Pinpoint the cell where the given text exists, returning its (X, Y) midpoint coordinate. 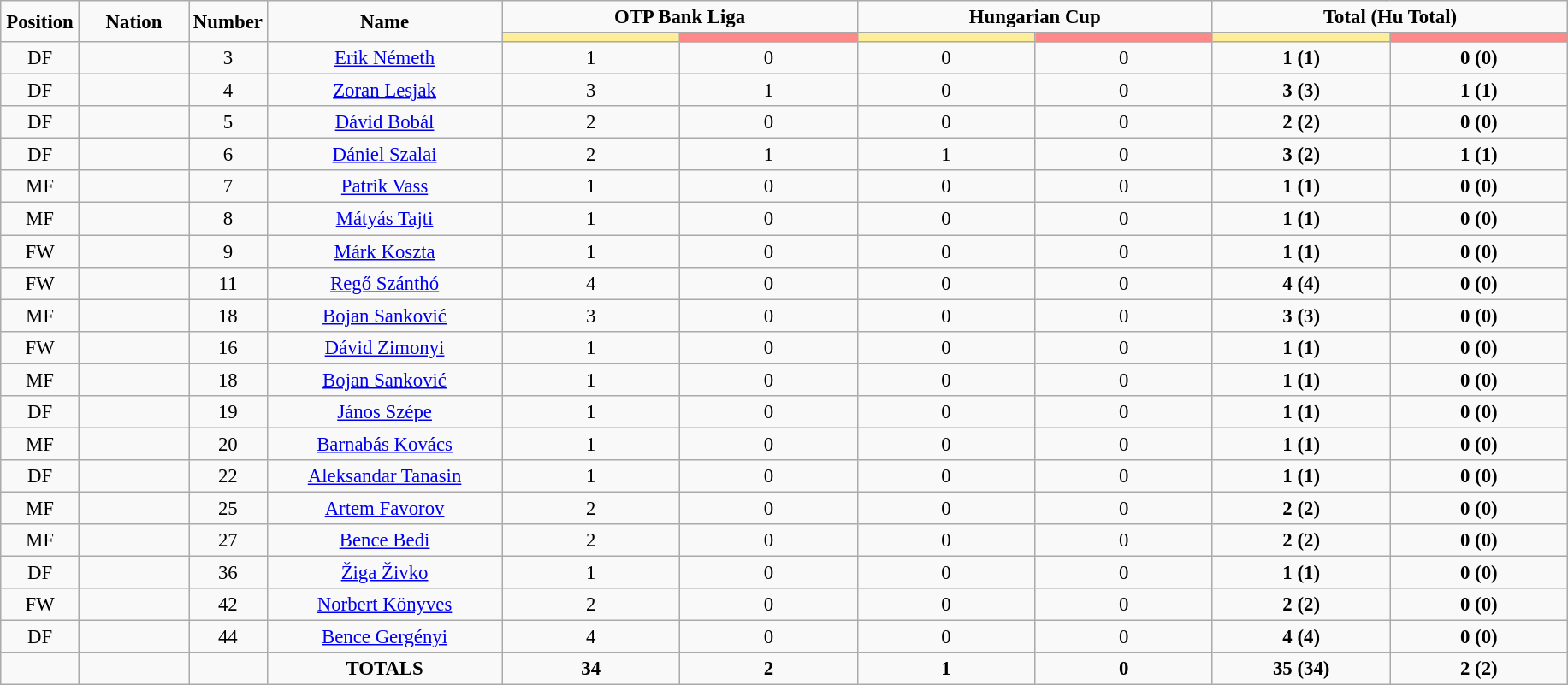
Hungarian Cup (1035, 17)
Patrik Vass (385, 187)
11 (228, 283)
Dániel Szalai (385, 155)
Regő Szánthó (385, 283)
8 (228, 219)
Žiga Živko (385, 573)
6 (228, 155)
Artem Favorov (385, 508)
16 (228, 347)
Position (40, 21)
TOTALS (385, 669)
20 (228, 444)
Aleksandar Tanasin (385, 476)
19 (228, 412)
42 (228, 605)
Barnabás Kovács (385, 444)
János Szépe (385, 412)
Mátyás Tajti (385, 219)
Dávid Bobál (385, 122)
Zoran Lesjak (385, 91)
25 (228, 508)
OTP Bank Liga (679, 17)
Total (Hu Total) (1389, 17)
Dávid Zimonyi (385, 347)
34 (591, 669)
5 (228, 122)
Number (228, 21)
44 (228, 637)
27 (228, 540)
Nation (133, 21)
35 (34) (1301, 669)
Name (385, 21)
Erik Németh (385, 58)
22 (228, 476)
Norbert Könyves (385, 605)
36 (228, 573)
7 (228, 187)
3 (2) (1301, 155)
9 (228, 251)
Bence Gergényi (385, 637)
Márk Koszta (385, 251)
Bence Bedi (385, 540)
